For the text-containing cell, return its midpoint in [x, y] coordinate format. 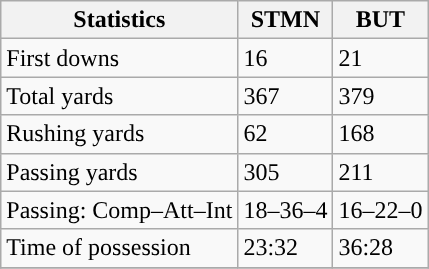
Time of possession [120, 248]
367 [286, 96]
18–36–4 [286, 210]
First downs [120, 58]
62 [286, 134]
379 [380, 96]
36:28 [380, 248]
211 [380, 172]
BUT [380, 20]
23:32 [286, 248]
168 [380, 134]
Passing: Comp–Att–Int [120, 210]
16–22–0 [380, 210]
Total yards [120, 96]
305 [286, 172]
Passing yards [120, 172]
16 [286, 58]
STMN [286, 20]
21 [380, 58]
Rushing yards [120, 134]
Statistics [120, 20]
